Detect which cell encompasses the target text, then output its [x, y] center coordinate. 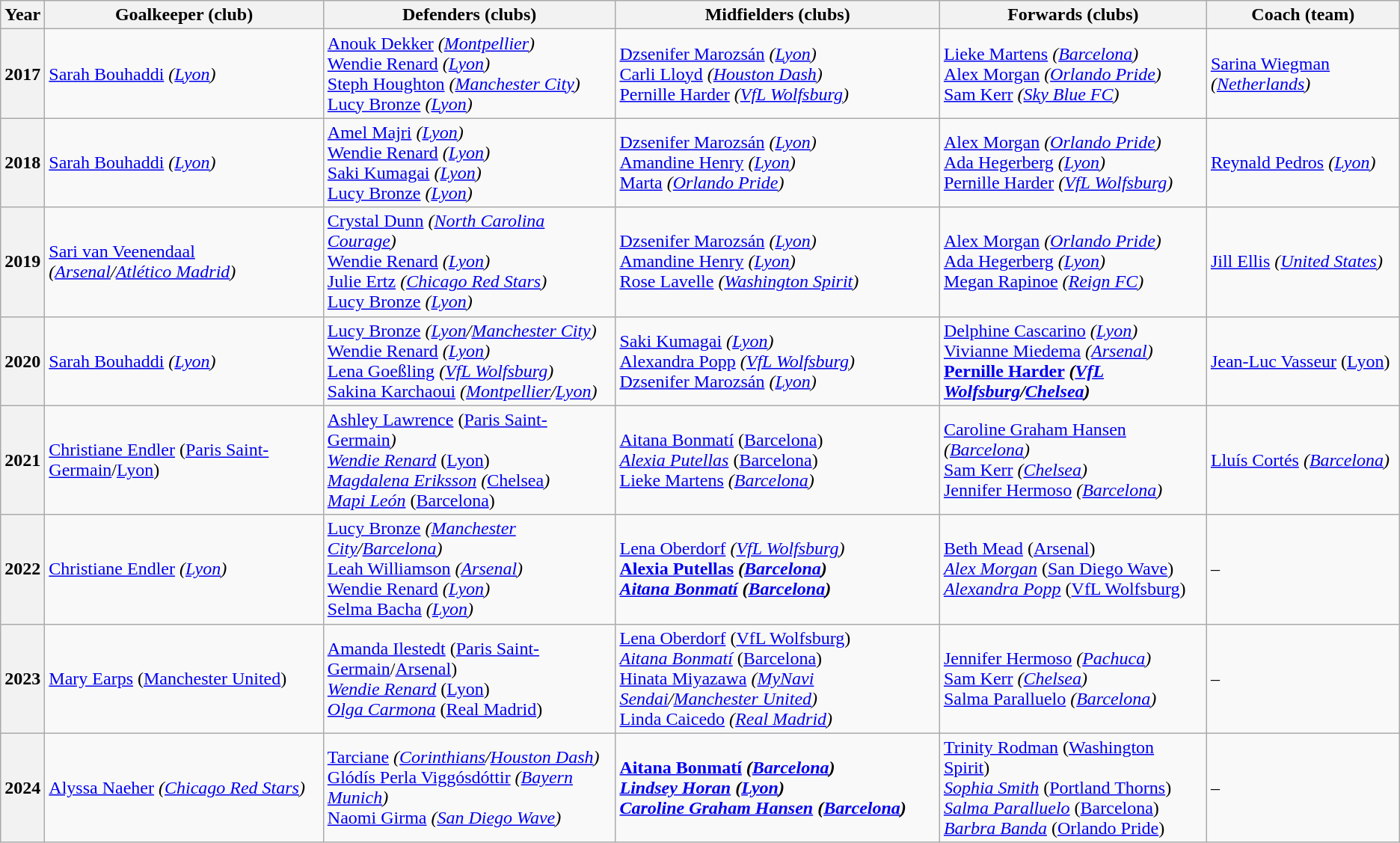
Aitana Bonmatí (Barcelona) Lindsey Horan (Lyon) Caroline Graham Hansen (Barcelona) [778, 788]
Caroline Graham Hansen (Barcelona) Sam Kerr (Chelsea) Jennifer Hermoso (Barcelona) [1072, 460]
2023 [22, 678]
2018 [22, 163]
Alex Morgan (Orlando Pride) Ada Hegerberg (Lyon) Megan Rapinoe (Reign FC) [1072, 262]
2019 [22, 262]
2021 [22, 460]
Lieke Martens (Barcelona) Alex Morgan (Orlando Pride) Sam Kerr (Sky Blue FC) [1072, 73]
Christiane Endler (Paris Saint-Germain/Lyon) [184, 460]
Beth Mead (Arsenal) Alex Morgan (San Diego Wave) Alexandra Popp (VfL Wolfsburg) [1072, 569]
Delphine Cascarino (Lyon) Vivianne Miedema (Arsenal) Pernille Harder (VfL Wolfsburg/Chelsea) [1072, 361]
Amanda Ilestedt (Paris Saint-Germain/Arsenal) Wendie Renard (Lyon) Olga Carmona (Real Madrid) [470, 678]
Lucy Bronze (Manchester City/Barcelona) Leah Williamson (Arsenal) Wendie Renard (Lyon) Selma Bacha (Lyon) [470, 569]
Lena Oberdorf (VfL Wolfsburg) Alexia Putellas (Barcelona) Aitana Bonmatí (Barcelona) [778, 569]
Aitana Bonmatí (Barcelona) Alexia Putellas (Barcelona) Lieke Martens (Barcelona) [778, 460]
Midfielders (clubs) [778, 15]
Christiane Endler (Lyon) [184, 569]
Reynald Pedros (Lyon) [1303, 163]
Dzsenifer Marozsán (Lyon) Amandine Henry (Lyon) Rose Lavelle (Washington Spirit) [778, 262]
2020 [22, 361]
2024 [22, 788]
Year [22, 15]
Trinity Rodman (Washington Spirit) Sophia Smith (Portland Thorns) Salma Paralluelo (Barcelona) Barbra Banda (Orlando Pride) [1072, 788]
Goalkeeper (club) [184, 15]
Lena Oberdorf (VfL Wolfsburg) Aitana Bonmatí (Barcelona) Hinata Miyazawa (MyNavi Sendai/Manchester United) Linda Caicedo (Real Madrid) [778, 678]
Crystal Dunn (North Carolina Courage) Wendie Renard (Lyon) Julie Ertz (Chicago Red Stars) Lucy Bronze (Lyon) [470, 262]
Sarina Wiegman (Netherlands) [1303, 73]
Tarciane (Corinthians/Houston Dash) Glódís Perla Viggósdóttir (Bayern Munich) Naomi Girma (San Diego Wave) [470, 788]
Sari van Veenendaal (Arsenal/Atlético Madrid) [184, 262]
Defenders (clubs) [470, 15]
Dzsenifer Marozsán (Lyon) Carli Lloyd (Houston Dash) Pernille Harder (VfL Wolfsburg) [778, 73]
2022 [22, 569]
2017 [22, 73]
Saki Kumagai (Lyon) Alexandra Popp (VfL Wolfsburg) Dzsenifer Marozsán (Lyon) [778, 361]
Coach (team) [1303, 15]
Ashley Lawrence (Paris Saint-Germain) Wendie Renard (Lyon) Magdalena Eriksson (Chelsea) Mapi León (Barcelona) [470, 460]
Mary Earps (Manchester United) [184, 678]
Dzsenifer Marozsán (Lyon) Amandine Henry (Lyon) Marta (Orlando Pride) [778, 163]
Alyssa Naeher (Chicago Red Stars) [184, 788]
Jennifer Hermoso (Pachuca) Sam Kerr (Chelsea) Salma Paralluelo (Barcelona) [1072, 678]
Jill Ellis (United States) [1303, 262]
Anouk Dekker (Montpellier) Wendie Renard (Lyon) Steph Houghton (Manchester City) Lucy Bronze (Lyon) [470, 73]
Forwards (clubs) [1072, 15]
Amel Majri (Lyon) Wendie Renard (Lyon) Saki Kumagai (Lyon) Lucy Bronze (Lyon) [470, 163]
Lluís Cortés (Barcelona) [1303, 460]
Lucy Bronze (Lyon/Manchester City) Wendie Renard (Lyon) Lena Goeßling (VfL Wolfsburg) Sakina Karchaoui (Montpellier/Lyon) [470, 361]
Alex Morgan (Orlando Pride) Ada Hegerberg (Lyon) Pernille Harder (VfL Wolfsburg) [1072, 163]
Jean-Luc Vasseur (Lyon) [1303, 361]
